Extract the [x, y] coordinate from the center of the cell holding the provided text.  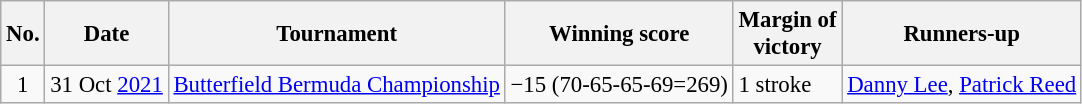
No. [23, 34]
1 stroke [788, 85]
Margin ofvictory [788, 34]
Danny Lee, Patrick Reed [962, 85]
Butterfield Bermuda Championship [336, 85]
−15 (70-65-65-69=269) [619, 85]
Winning score [619, 34]
Runners-up [962, 34]
Date [106, 34]
1 [23, 85]
31 Oct 2021 [106, 85]
Tournament [336, 34]
